For the text-containing cell, return its midpoint in [X, Y] coordinate format. 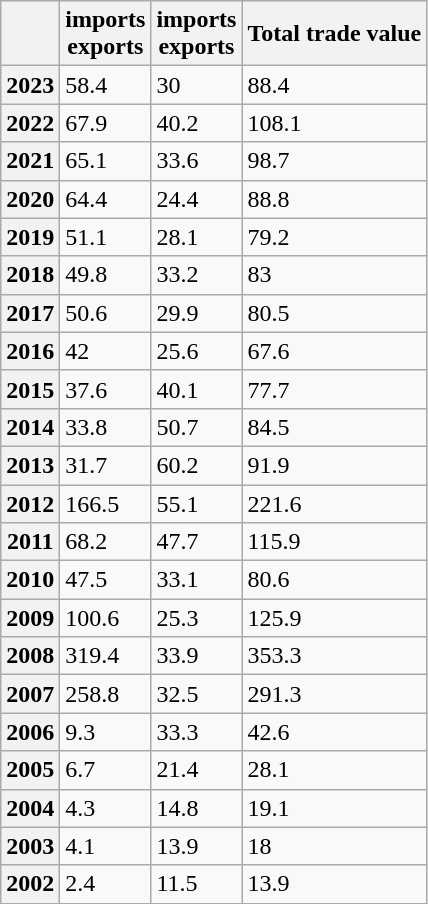
67.9 [106, 123]
40.2 [196, 123]
Total trade value [334, 34]
2016 [30, 351]
2004 [30, 808]
4.1 [106, 846]
29.9 [196, 313]
2008 [30, 656]
91.9 [334, 465]
166.5 [106, 503]
30 [196, 85]
2020 [30, 199]
2022 [30, 123]
2003 [30, 846]
2005 [30, 770]
4.3 [106, 808]
2023 [30, 85]
32.5 [196, 694]
79.2 [334, 237]
25.3 [196, 618]
88.8 [334, 199]
291.3 [334, 694]
2007 [30, 694]
125.9 [334, 618]
33.6 [196, 161]
55.1 [196, 503]
100.6 [106, 618]
108.1 [334, 123]
49.8 [106, 275]
40.1 [196, 389]
115.9 [334, 542]
47.5 [106, 580]
258.8 [106, 694]
42.6 [334, 732]
2019 [30, 237]
64.4 [106, 199]
98.7 [334, 161]
21.4 [196, 770]
9.3 [106, 732]
11.5 [196, 884]
65.1 [106, 161]
2018 [30, 275]
80.6 [334, 580]
319.4 [106, 656]
2012 [30, 503]
50.7 [196, 427]
2021 [30, 161]
88.4 [334, 85]
83 [334, 275]
47.7 [196, 542]
2010 [30, 580]
50.6 [106, 313]
68.2 [106, 542]
33.3 [196, 732]
2006 [30, 732]
51.1 [106, 237]
353.3 [334, 656]
6.7 [106, 770]
2011 [30, 542]
25.6 [196, 351]
67.6 [334, 351]
14.8 [196, 808]
221.6 [334, 503]
58.4 [106, 85]
2014 [30, 427]
24.4 [196, 199]
2017 [30, 313]
18 [334, 846]
42 [106, 351]
2015 [30, 389]
19.1 [334, 808]
33.9 [196, 656]
33.2 [196, 275]
2002 [30, 884]
31.7 [106, 465]
80.5 [334, 313]
60.2 [196, 465]
84.5 [334, 427]
33.8 [106, 427]
2.4 [106, 884]
37.6 [106, 389]
2013 [30, 465]
2009 [30, 618]
33.1 [196, 580]
77.7 [334, 389]
